Locate the cell with the specified text and output its [x, y] center coordinate. 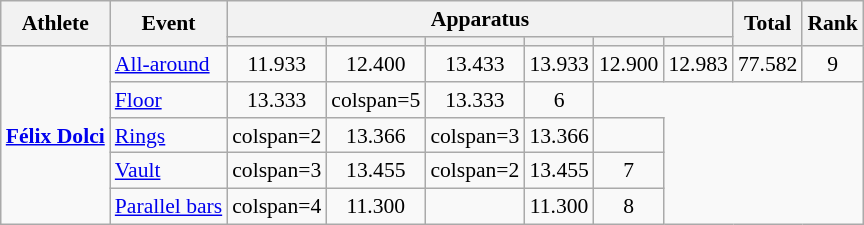
Total [768, 24]
7 [628, 171]
Floor [168, 100]
All-around [168, 64]
colspan=4 [276, 207]
9 [832, 64]
colspan=5 [376, 100]
Félix Dolci [56, 135]
12.900 [628, 64]
Rank [832, 24]
Apparatus [480, 19]
12.400 [376, 64]
Rings [168, 136]
Athlete [56, 24]
77.582 [768, 64]
Parallel bars [168, 207]
8 [628, 207]
13.433 [474, 64]
11.933 [276, 64]
13.933 [558, 64]
Vault [168, 171]
Event [168, 24]
6 [558, 100]
12.983 [698, 64]
